Identify which cell holds the provided text, then report its (x, y) central coordinate. 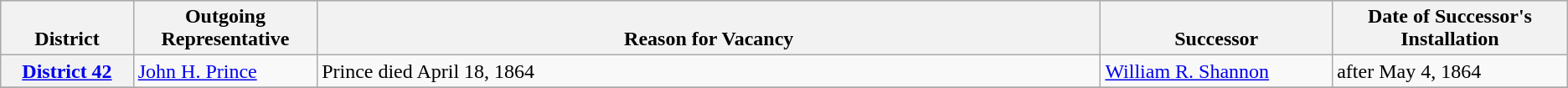
after May 4, 1864 (1451, 71)
William R. Shannon (1216, 71)
Reason for Vacancy (709, 28)
John H. Prince (224, 71)
Successor (1216, 28)
Date of Successor's Installation (1451, 28)
Prince died April 18, 1864 (709, 71)
District 42 (67, 71)
OutgoingRepresentative (224, 28)
District (67, 28)
